Locate the cell with the specified text and output its (x, y) center coordinate. 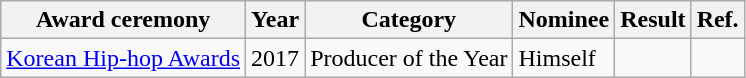
Category (409, 20)
Year (276, 20)
Producer of the Year (409, 58)
2017 (276, 58)
Nominee (564, 20)
Korean Hip-hop Awards (124, 58)
Award ceremony (124, 20)
Ref. (718, 20)
Result (653, 20)
Himself (564, 58)
